Return the [X, Y] coordinate for the center point of the cell that contains the specified text.  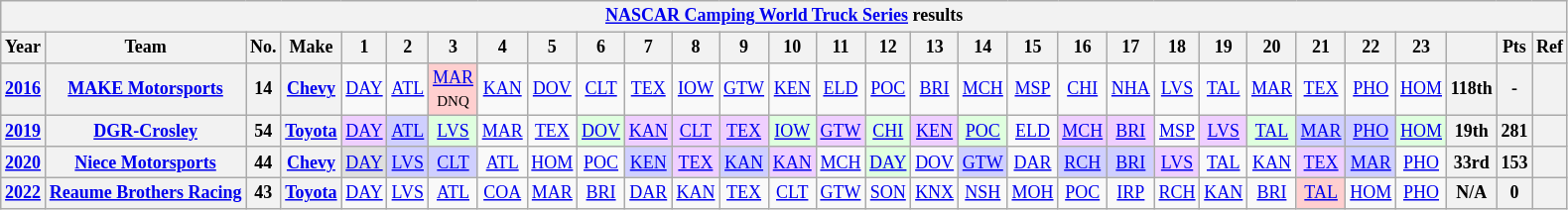
19th [1471, 131]
Ref [1550, 48]
No. [264, 48]
54 [264, 131]
2019 [24, 131]
IRP [1131, 192]
17 [1131, 48]
0 [1514, 192]
- [1514, 89]
3 [454, 48]
11 [841, 48]
15 [1032, 48]
44 [264, 162]
33rd [1471, 162]
DGR-Crosley [145, 131]
20 [1272, 48]
18 [1177, 48]
5 [552, 48]
281 [1514, 131]
Team [145, 48]
Make [312, 48]
NHA [1131, 89]
2022 [24, 192]
22 [1372, 48]
153 [1514, 162]
12 [888, 48]
6 [601, 48]
Reaume Brothers Racing [145, 192]
1 [364, 48]
7 [648, 48]
43 [264, 192]
8 [696, 48]
4 [502, 48]
10 [792, 48]
NASCAR Camping World Truck Series results [784, 16]
NSH [982, 192]
Niece Motorsports [145, 162]
9 [744, 48]
KNX [935, 192]
23 [1421, 48]
N/A [1471, 192]
MARDNQ [454, 89]
Year [24, 48]
118th [1471, 89]
16 [1083, 48]
MAKE Motorsports [145, 89]
MOH [1032, 192]
Pts [1514, 48]
19 [1224, 48]
2020 [24, 162]
13 [935, 48]
COA [502, 192]
2 [408, 48]
21 [1321, 48]
2016 [24, 89]
SON [888, 192]
